Detect which cell encompasses the target text, then output its [x, y] center coordinate. 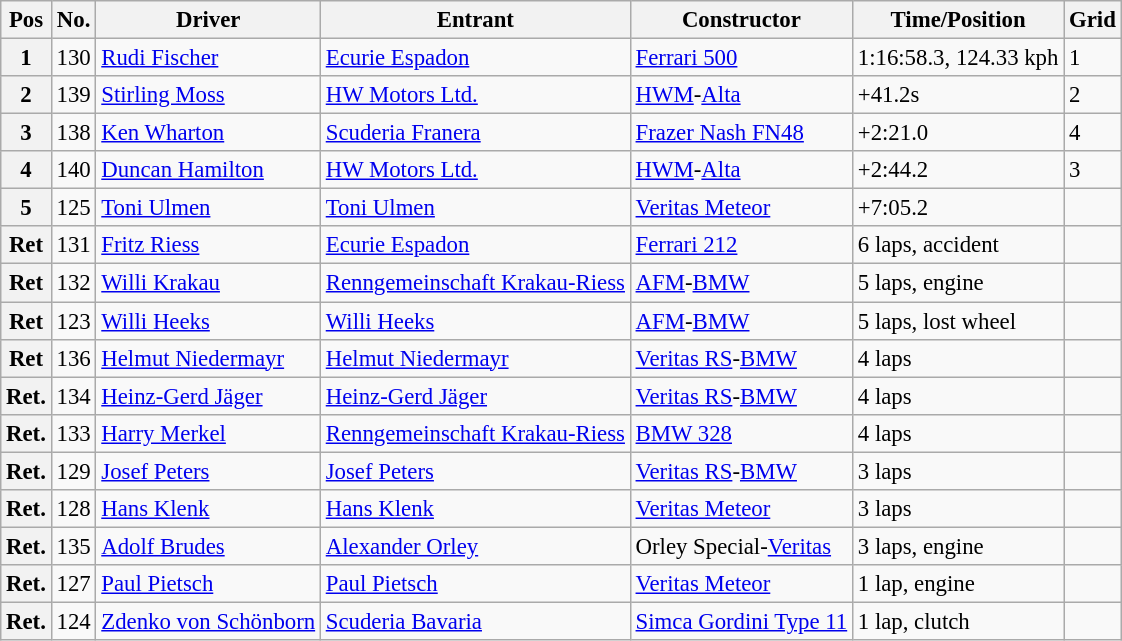
+2:21.0 [958, 133]
Stirling Moss [208, 95]
138 [74, 133]
130 [74, 58]
Rudi Fischer [208, 58]
Zdenko von Schönborn [208, 621]
Alexander Orley [475, 546]
Harry Merkel [208, 433]
Time/Position [958, 20]
135 [74, 546]
Scuderia Franera [475, 133]
132 [74, 283]
Driver [208, 20]
134 [74, 396]
1 lap, clutch [958, 621]
Ken Wharton [208, 133]
124 [74, 621]
5 laps, lost wheel [958, 321]
+41.2s [958, 95]
Ferrari 212 [741, 245]
125 [74, 208]
Pos [26, 20]
3 laps, engine [958, 546]
136 [74, 358]
5 [26, 208]
Fritz Riess [208, 245]
131 [74, 245]
Entrant [475, 20]
No. [74, 20]
BMW 328 [741, 433]
6 laps, accident [958, 245]
Scuderia Bavaria [475, 621]
Orley Special-Veritas [741, 546]
+7:05.2 [958, 208]
140 [74, 170]
Willi Krakau [208, 283]
Duncan Hamilton [208, 170]
Frazer Nash FN48 [741, 133]
Ferrari 500 [741, 58]
139 [74, 95]
Grid [1092, 20]
Adolf Brudes [208, 546]
5 laps, engine [958, 283]
123 [74, 321]
+2:44.2 [958, 170]
127 [74, 584]
1 lap, engine [958, 584]
133 [74, 433]
Constructor [741, 20]
128 [74, 509]
Simca Gordini Type 11 [741, 621]
129 [74, 471]
1:16:58.3, 124.33 kph [958, 58]
